Pinpoint the cell where the given text exists, returning its [X, Y] midpoint coordinate. 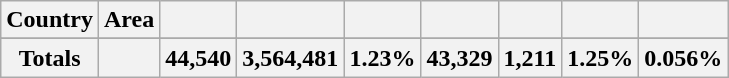
1.25% [600, 58]
44,540 [198, 58]
Area [128, 20]
1,211 [530, 58]
Totals [50, 58]
43,329 [460, 58]
3,564,481 [290, 58]
1.23% [382, 58]
Country [50, 20]
0.056% [684, 58]
